Output the (X, Y) coordinate of the center of the cell containing the given text.  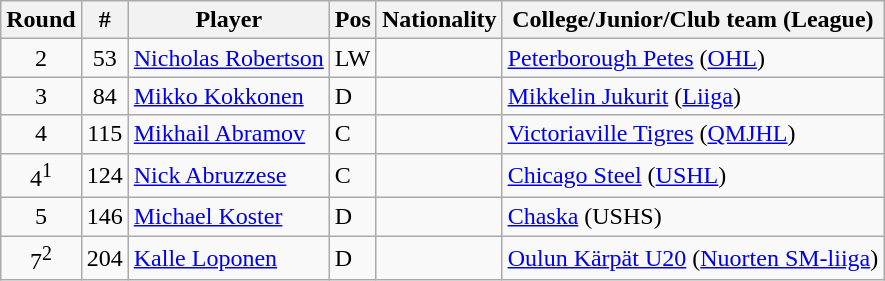
Michael Koster (228, 217)
Nationality (439, 20)
Oulun Kärpät U20 (Nuorten SM-liiga) (693, 258)
72 (41, 258)
Mikkelin Jukurit (Liiga) (693, 96)
Peterborough Petes (OHL) (693, 58)
Mikhail Abramov (228, 134)
84 (104, 96)
# (104, 20)
Pos (352, 20)
204 (104, 258)
Chicago Steel (USHL) (693, 176)
3 (41, 96)
115 (104, 134)
Victoriaville Tigres (QMJHL) (693, 134)
Mikko Kokkonen (228, 96)
Round (41, 20)
Nick Abruzzese (228, 176)
41 (41, 176)
Chaska (USHS) (693, 217)
53 (104, 58)
College/Junior/Club team (League) (693, 20)
Kalle Loponen (228, 258)
5 (41, 217)
Player (228, 20)
2 (41, 58)
LW (352, 58)
146 (104, 217)
Nicholas Robertson (228, 58)
124 (104, 176)
4 (41, 134)
